Identify which cell holds the provided text, then report its (X, Y) central coordinate. 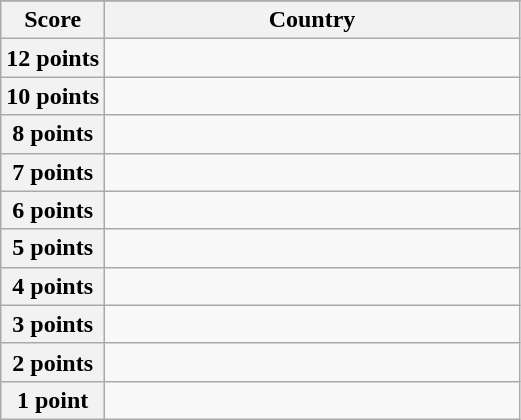
10 points (53, 96)
Country (312, 20)
7 points (53, 172)
4 points (53, 286)
Score (53, 20)
3 points (53, 324)
2 points (53, 362)
12 points (53, 58)
6 points (53, 210)
8 points (53, 134)
5 points (53, 248)
1 point (53, 400)
